Output the (x, y) coordinate of the center of the cell containing the given text.  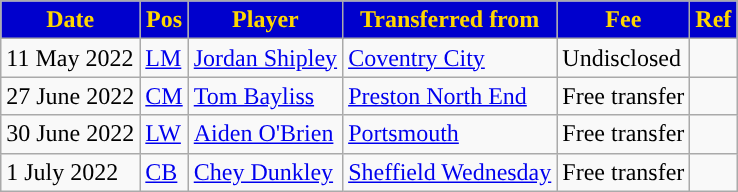
Coventry City (450, 58)
Fee (624, 20)
Portsmouth (450, 134)
11 May 2022 (70, 58)
Tom Bayliss (265, 96)
Date (70, 20)
Jordan Shipley (265, 58)
CB (164, 172)
LW (164, 134)
Player (265, 20)
Ref (714, 20)
CM (164, 96)
Preston North End (450, 96)
Transferred from (450, 20)
Chey Dunkley (265, 172)
1 July 2022 (70, 172)
Undisclosed (624, 58)
Sheffield Wednesday (450, 172)
Pos (164, 20)
27 June 2022 (70, 96)
30 June 2022 (70, 134)
Aiden O'Brien (265, 134)
LM (164, 58)
